From the cell containing the given text, extract its center point as (X, Y) coordinate. 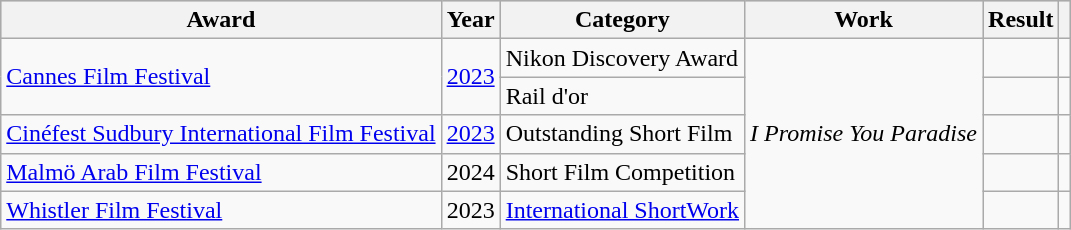
Category (622, 20)
Work (864, 20)
I Promise You Paradise (864, 134)
Whistler Film Festival (221, 210)
Result (1021, 20)
Rail d'or (622, 96)
Year (470, 20)
Outstanding Short Film (622, 134)
Short Film Competition (622, 172)
Cannes Film Festival (221, 77)
Award (221, 20)
International ShortWork (622, 210)
Nikon Discovery Award (622, 58)
2024 (470, 172)
Malmö Arab Film Festival (221, 172)
Cinéfest Sudbury International Film Festival (221, 134)
